Pinpoint the cell where the given text exists, returning its [X, Y] midpoint coordinate. 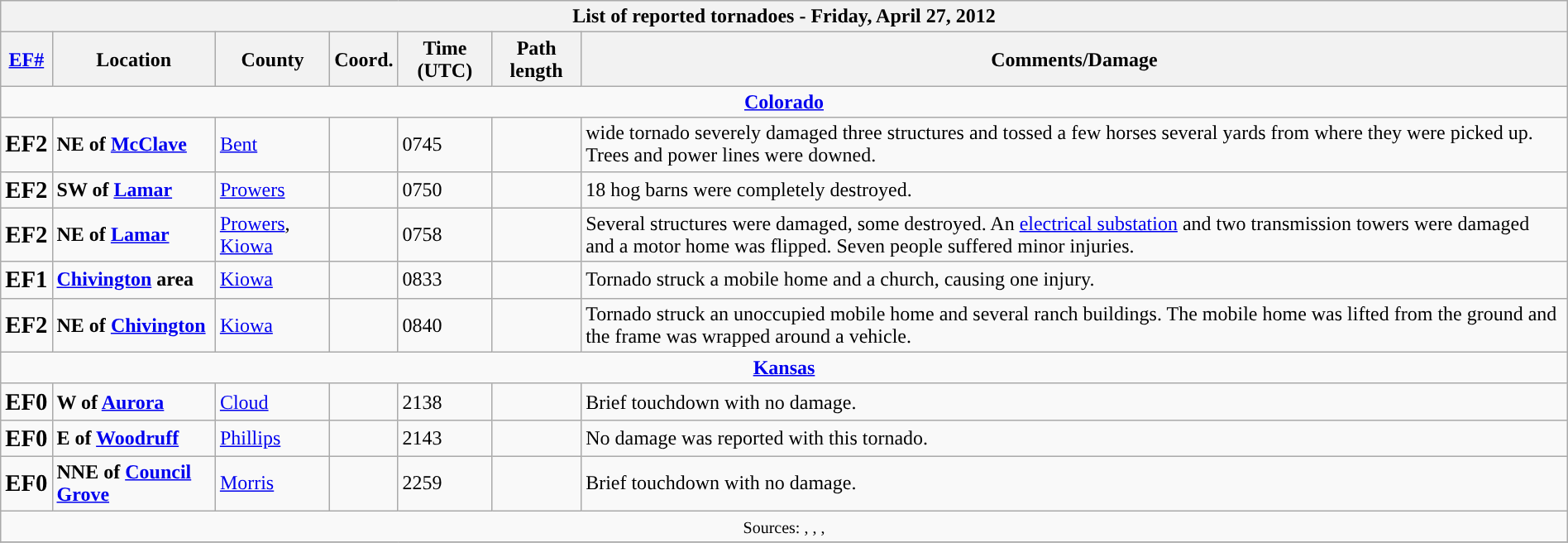
Cloud [272, 401]
Path length [537, 60]
EF# [26, 60]
Time (UTC) [445, 60]
NNE of Council Grove [134, 483]
Chivington area [134, 280]
E of Woodruff [134, 438]
Bent [272, 144]
2143 [445, 438]
Phillips [272, 438]
Prowers [272, 190]
Location [134, 60]
18 hog barns were completely destroyed. [1075, 190]
NE of McClave [134, 144]
2138 [445, 401]
2259 [445, 483]
Comments/Damage [1075, 60]
NE of Lamar [134, 235]
W of Aurora [134, 401]
NE of Chivington [134, 324]
SW of Lamar [134, 190]
0833 [445, 280]
Colorado [784, 102]
Kansas [784, 368]
Morris [272, 483]
EF1 [26, 280]
0750 [445, 190]
List of reported tornadoes - Friday, April 27, 2012 [784, 17]
No damage was reported with this tornado. [1075, 438]
County [272, 60]
0840 [445, 324]
0745 [445, 144]
Sources: , , , [784, 526]
Prowers, Kiowa [272, 235]
0758 [445, 235]
Tornado struck a mobile home and a church, causing one injury. [1075, 280]
Coord. [364, 60]
